Detect which cell encompasses the target text, then output its (x, y) center coordinate. 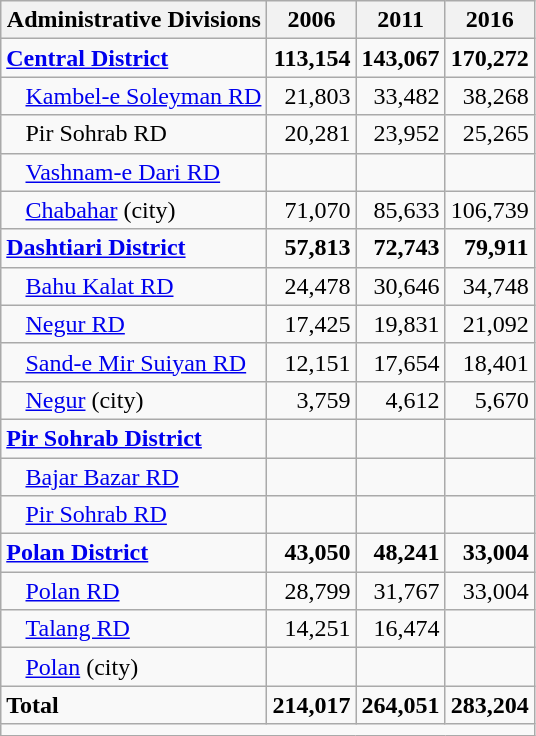
Negur RD (134, 324)
85,633 (400, 210)
20,281 (312, 134)
113,154 (312, 58)
48,241 (400, 553)
34,748 (490, 286)
4,612 (400, 400)
Dashtiari District (134, 248)
21,092 (490, 324)
19,831 (400, 324)
Administrative Divisions (134, 20)
5,670 (490, 400)
72,743 (400, 248)
Pir Sohrab District (134, 438)
264,051 (400, 705)
Chabahar (city) (134, 210)
2011 (400, 20)
17,425 (312, 324)
Central District (134, 58)
3,759 (312, 400)
14,251 (312, 629)
79,911 (490, 248)
57,813 (312, 248)
Negur (city) (134, 400)
214,017 (312, 705)
28,799 (312, 591)
21,803 (312, 96)
16,474 (400, 629)
12,151 (312, 362)
30,646 (400, 286)
Total (134, 705)
23,952 (400, 134)
71,070 (312, 210)
Sand-e Mir Suiyan RD (134, 362)
18,401 (490, 362)
Polan RD (134, 591)
283,204 (490, 705)
2016 (490, 20)
Talang RD (134, 629)
Polan (city) (134, 667)
Polan District (134, 553)
43,050 (312, 553)
106,739 (490, 210)
Bajar Bazar RD (134, 477)
Kambel-e Soleyman RD (134, 96)
2006 (312, 20)
17,654 (400, 362)
Vashnam-e Dari RD (134, 172)
24,478 (312, 286)
25,265 (490, 134)
143,067 (400, 58)
33,482 (400, 96)
38,268 (490, 96)
170,272 (490, 58)
Bahu Kalat RD (134, 286)
31,767 (400, 591)
